Locate the cell with the specified text and output its (x, y) center coordinate. 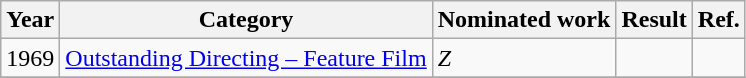
Outstanding Directing – Feature Film (246, 58)
Category (246, 20)
Result (654, 20)
Z (524, 58)
1969 (30, 58)
Ref. (718, 20)
Nominated work (524, 20)
Year (30, 20)
